For the text-containing cell, return its midpoint in (X, Y) coordinate format. 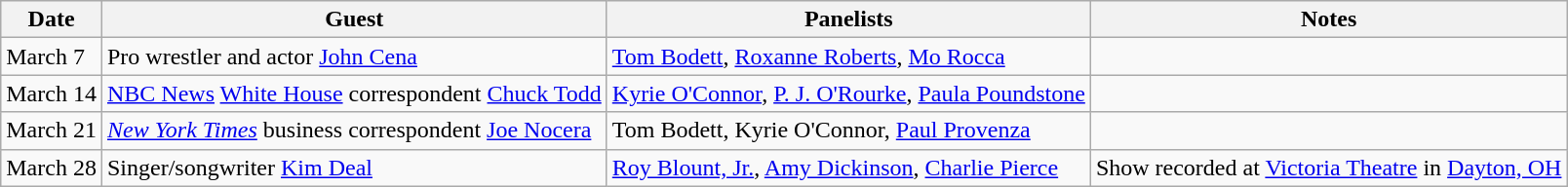
Pro wrestler and actor John Cena (354, 56)
March 14 (52, 93)
March 21 (52, 131)
Panelists (848, 19)
NBC News White House correspondent Chuck Todd (354, 93)
Show recorded at Victoria Theatre in Dayton, OH (1328, 168)
March 7 (52, 56)
Notes (1328, 19)
New York Times business correspondent Joe Nocera (354, 131)
Date (52, 19)
March 28 (52, 168)
Kyrie O'Connor, P. J. O'Rourke, Paula Poundstone (848, 93)
Tom Bodett, Roxanne Roberts, Mo Rocca (848, 56)
Roy Blount, Jr., Amy Dickinson, Charlie Pierce (848, 168)
Guest (354, 19)
Singer/songwriter Kim Deal (354, 168)
Tom Bodett, Kyrie O'Connor, Paul Provenza (848, 131)
